Provide the [x, y] coordinate of the cell's center where the given text is located.  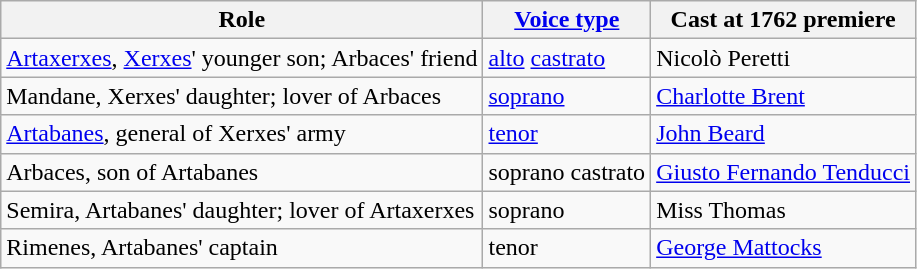
Artabanes, general of Xerxes' army [242, 134]
John Beard [784, 134]
George Mattocks [784, 248]
soprano castrato [567, 172]
Miss Thomas [784, 210]
Charlotte Brent [784, 96]
Voice type [567, 20]
Nicolò Peretti [784, 58]
Arbaces, son of Artabanes [242, 172]
Giusto Fernando Tenducci [784, 172]
alto castrato [567, 58]
Role [242, 20]
Mandane, Xerxes' daughter; lover of Arbaces [242, 96]
Semira, Artabanes' daughter; lover of Artaxerxes [242, 210]
Rimenes, Artabanes' captain [242, 248]
Artaxerxes, Xerxes' younger son; Arbaces' friend [242, 58]
Cast at 1762 premiere [784, 20]
